Provide the (X, Y) coordinate of the cell's center where the given text is located.  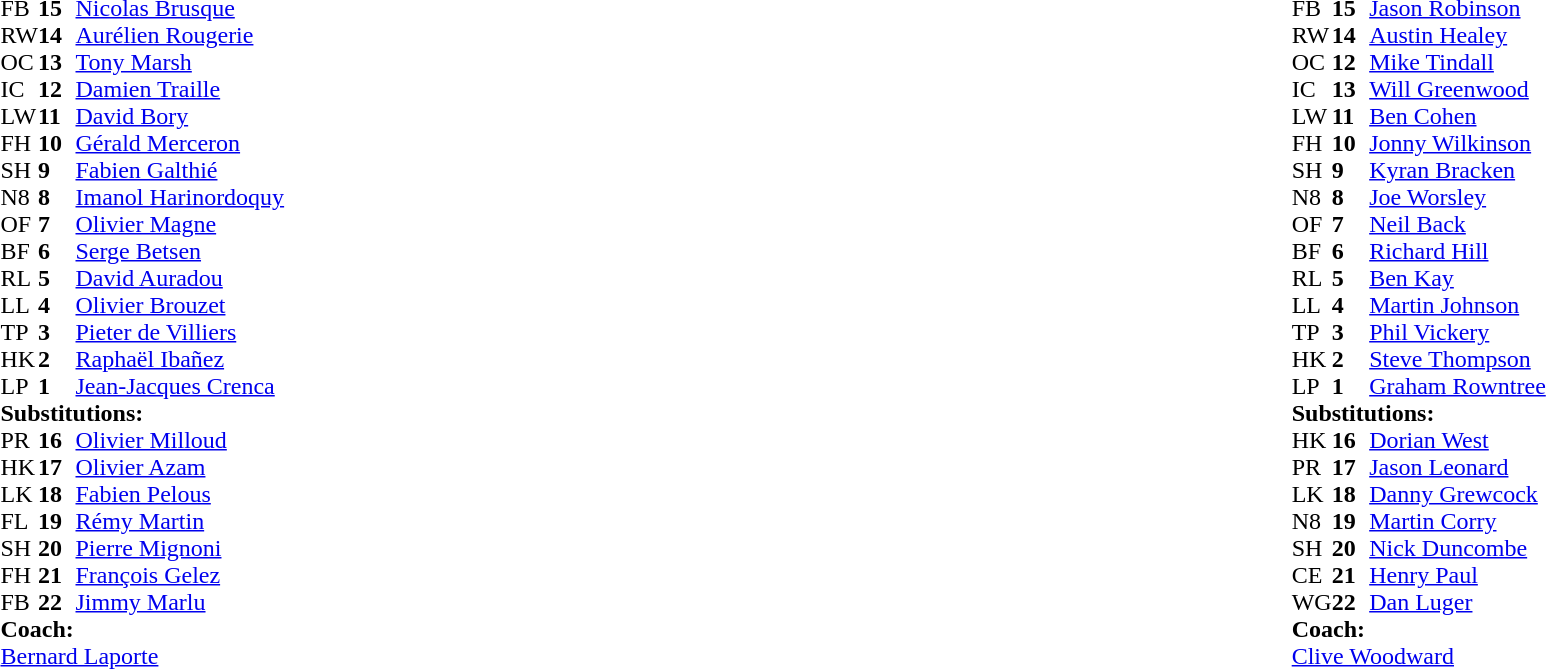
Steve Thompson (1458, 360)
François Gelez (180, 576)
WG (1312, 602)
Serge Betsen (180, 252)
Mike Tindall (1458, 62)
Rémy Martin (180, 522)
Aurélien Rougerie (180, 36)
Olivier Milloud (180, 440)
Jonny Wilkinson (1458, 144)
Will Greenwood (1458, 90)
Bernard Laporte (142, 656)
Dorian West (1458, 440)
Dan Luger (1458, 602)
Jean-Jacques Crenca (180, 386)
Martin Corry (1458, 522)
Imanol Harinordoquy (180, 198)
Richard Hill (1458, 252)
Kyran Bracken (1458, 170)
Martin Johnson (1458, 306)
Fabien Pelous (180, 494)
Clive Woodward (1419, 656)
Olivier Brouzet (180, 306)
Ben Kay (1458, 278)
Pierre Mignoni (180, 548)
FL (19, 522)
Austin Healey (1458, 36)
FB (19, 602)
Danny Grewcock (1458, 494)
Joe Worsley (1458, 198)
Nick Duncombe (1458, 548)
Gérald Merceron (180, 144)
Fabien Galthié (180, 170)
Henry Paul (1458, 576)
David Auradou (180, 278)
Damien Traille (180, 90)
Neil Back (1458, 224)
Tony Marsh (180, 62)
Ben Cohen (1458, 116)
Olivier Magne (180, 224)
Phil Vickery (1458, 332)
Raphaël Ibañez (180, 360)
Graham Rowntree (1458, 386)
Jason Leonard (1458, 468)
CE (1312, 576)
Jimmy Marlu (180, 602)
David Bory (180, 116)
Pieter de Villiers (180, 332)
Olivier Azam (180, 468)
